Return the [x, y] coordinate for the center point of the cell that contains the specified text.  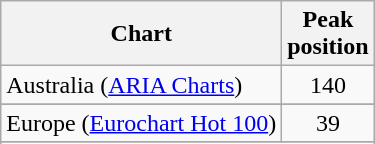
140 [328, 85]
Australia (ARIA Charts) [142, 85]
Chart [142, 34]
Peakposition [328, 34]
Europe (Eurochart Hot 100) [142, 123]
39 [328, 123]
